Provide the [X, Y] coordinate of the cell's center where the given text is located.  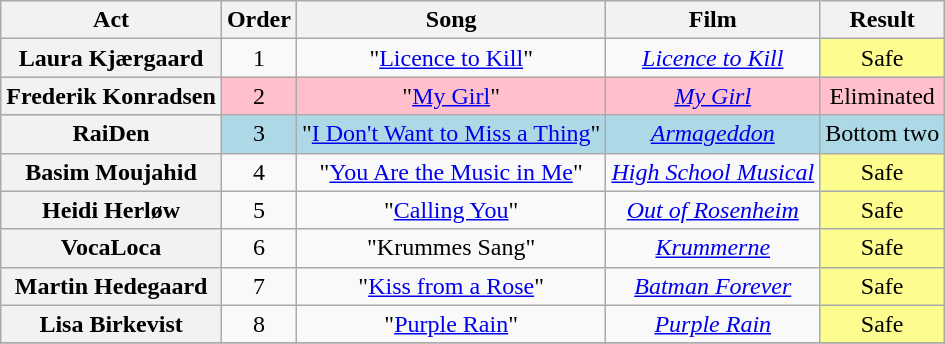
Bottom two [882, 134]
Laura Kjærgaard [112, 58]
Order [258, 20]
Frederik Konradsen [112, 96]
Batman Forever [713, 286]
My Girl [713, 96]
Out of Rosenheim [713, 210]
2 [258, 96]
"Calling You" [450, 210]
Result [882, 20]
RaiDen [112, 134]
5 [258, 210]
3 [258, 134]
"You Are the Music in Me" [450, 172]
Armageddon [713, 134]
"Licence to Kill" [450, 58]
Heidi Herløw [112, 210]
Lisa Birkevist [112, 324]
Song [450, 20]
"My Girl" [450, 96]
"I Don't Want to Miss a Thing" [450, 134]
1 [258, 58]
Eliminated [882, 96]
4 [258, 172]
"Krummes Sang" [450, 248]
"Purple Rain" [450, 324]
Purple Rain [713, 324]
High School Musical [713, 172]
Film [713, 20]
7 [258, 286]
Licence to Kill [713, 58]
Krummerne [713, 248]
"Kiss from a Rose" [450, 286]
6 [258, 248]
Martin Hedegaard [112, 286]
VocaLoca [112, 248]
8 [258, 324]
Basim Moujahid [112, 172]
Act [112, 20]
